Find where the given text appears and provide that cell's center as [x, y] coordinate. 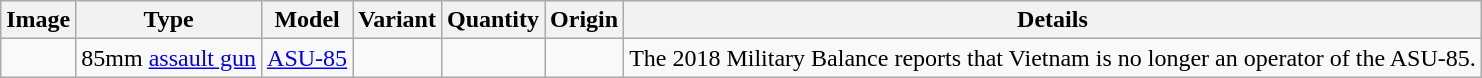
Type [169, 20]
Model [308, 20]
Quantity [492, 20]
85mm assault gun [169, 58]
Origin [584, 20]
The 2018 Military Balance reports that Vietnam is no longer an operator of the ASU-85. [1053, 58]
Image [38, 20]
Details [1053, 20]
ASU-85 [308, 58]
Variant [398, 20]
